Pinpoint the cell where the given text exists, returning its (x, y) midpoint coordinate. 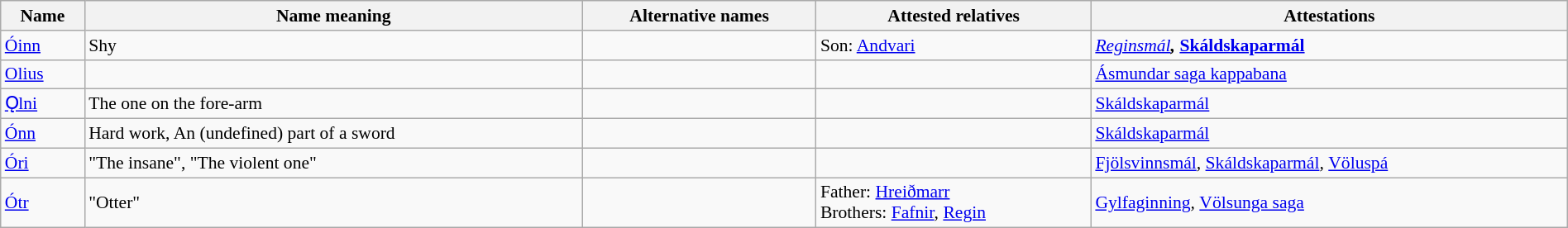
Ótr (43, 203)
"Otter" (333, 203)
Gylfaginning, Völsunga saga (1329, 203)
The one on the fore-arm (333, 104)
Ásmundar saga kappabana (1329, 74)
Hard work, An (undefined) part of a sword (333, 134)
Name meaning (333, 16)
Name (43, 16)
"The insane", "The violent one" (333, 163)
Óinn (43, 45)
Attested relatives (954, 16)
Alternative names (700, 16)
Óri (43, 163)
Fjölsvinnsmál, Skáldskaparmál, Völuspá (1329, 163)
Olius (43, 74)
Reginsmál, Skáldskaparmál (1329, 45)
Father: Hreiðmarr Brothers: Fafnir, Regin (954, 203)
Attestations (1329, 16)
Ónn (43, 134)
Son: Andvari (954, 45)
Shy (333, 45)
Ǫlni (43, 104)
